Provide the (X, Y) coordinate of the cell's center where the given text is located.  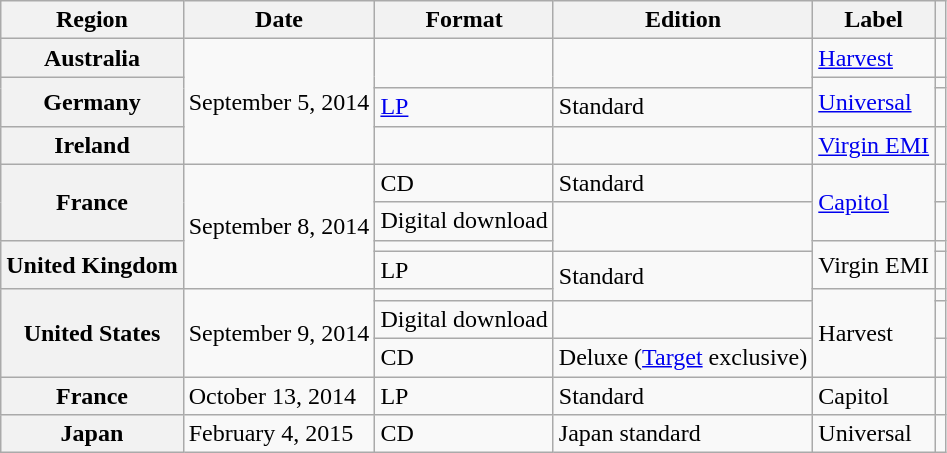
February 4, 2015 (279, 434)
Deluxe (Target exclusive) (683, 357)
Region (92, 20)
Japan (92, 434)
United States (92, 332)
United Kingdom (92, 264)
Japan standard (683, 434)
Label (874, 20)
Format (464, 20)
October 13, 2014 (279, 395)
Ireland (92, 145)
September 9, 2014 (279, 332)
Date (279, 20)
Germany (92, 102)
September 5, 2014 (279, 102)
Edition (683, 20)
September 8, 2014 (279, 226)
Australia (92, 58)
